Find where the given text appears and provide that cell's center as [X, Y] coordinate. 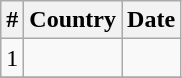
Country [73, 20]
# [12, 20]
1 [12, 58]
Date [152, 20]
